Extract the [x, y] coordinate from the center of the cell holding the provided text.  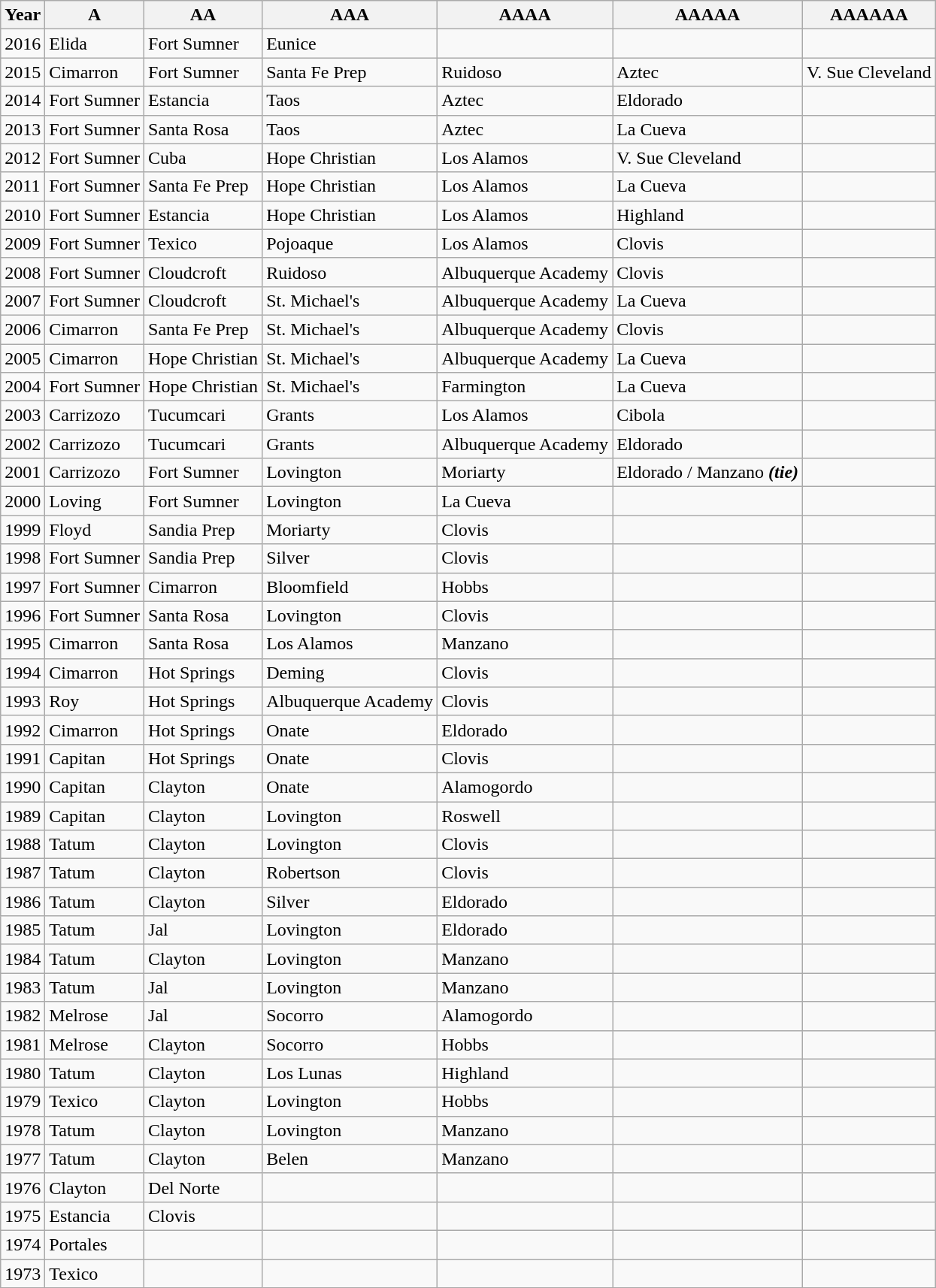
Eldorado / Manzano (tie) [708, 473]
2013 [23, 129]
1994 [23, 673]
Loving [95, 501]
A [95, 15]
1975 [23, 1216]
Del Norte [203, 1187]
2009 [23, 243]
Eunice [350, 44]
Bloomfield [350, 587]
Portales [95, 1244]
AAAAA [708, 15]
1983 [23, 987]
2004 [23, 387]
Year [23, 15]
1998 [23, 558]
Roy [95, 701]
1976 [23, 1187]
2012 [23, 158]
2002 [23, 444]
Farmington [525, 387]
1997 [23, 587]
1981 [23, 1045]
2000 [23, 501]
2007 [23, 301]
1973 [23, 1274]
2014 [23, 101]
Robertson [350, 873]
2003 [23, 416]
1977 [23, 1159]
1991 [23, 758]
2015 [23, 72]
Roswell [525, 815]
AA [203, 15]
Los Lunas [350, 1073]
1989 [23, 815]
2008 [23, 272]
1986 [23, 902]
AAA [350, 15]
Elida [95, 44]
1996 [23, 615]
1990 [23, 787]
Pojoaque [350, 243]
Belen [350, 1159]
2010 [23, 215]
1995 [23, 644]
1999 [23, 530]
1982 [23, 1016]
1988 [23, 845]
2005 [23, 358]
1987 [23, 873]
1979 [23, 1102]
AAAA [525, 15]
2006 [23, 329]
2011 [23, 186]
1974 [23, 1244]
Floyd [95, 530]
Cuba [203, 158]
AAAAAA [869, 15]
1978 [23, 1130]
2001 [23, 473]
Deming [350, 673]
2016 [23, 44]
1985 [23, 930]
1993 [23, 701]
1984 [23, 959]
Cibola [708, 416]
1992 [23, 730]
1980 [23, 1073]
